For the text-containing cell, return its midpoint in [x, y] coordinate format. 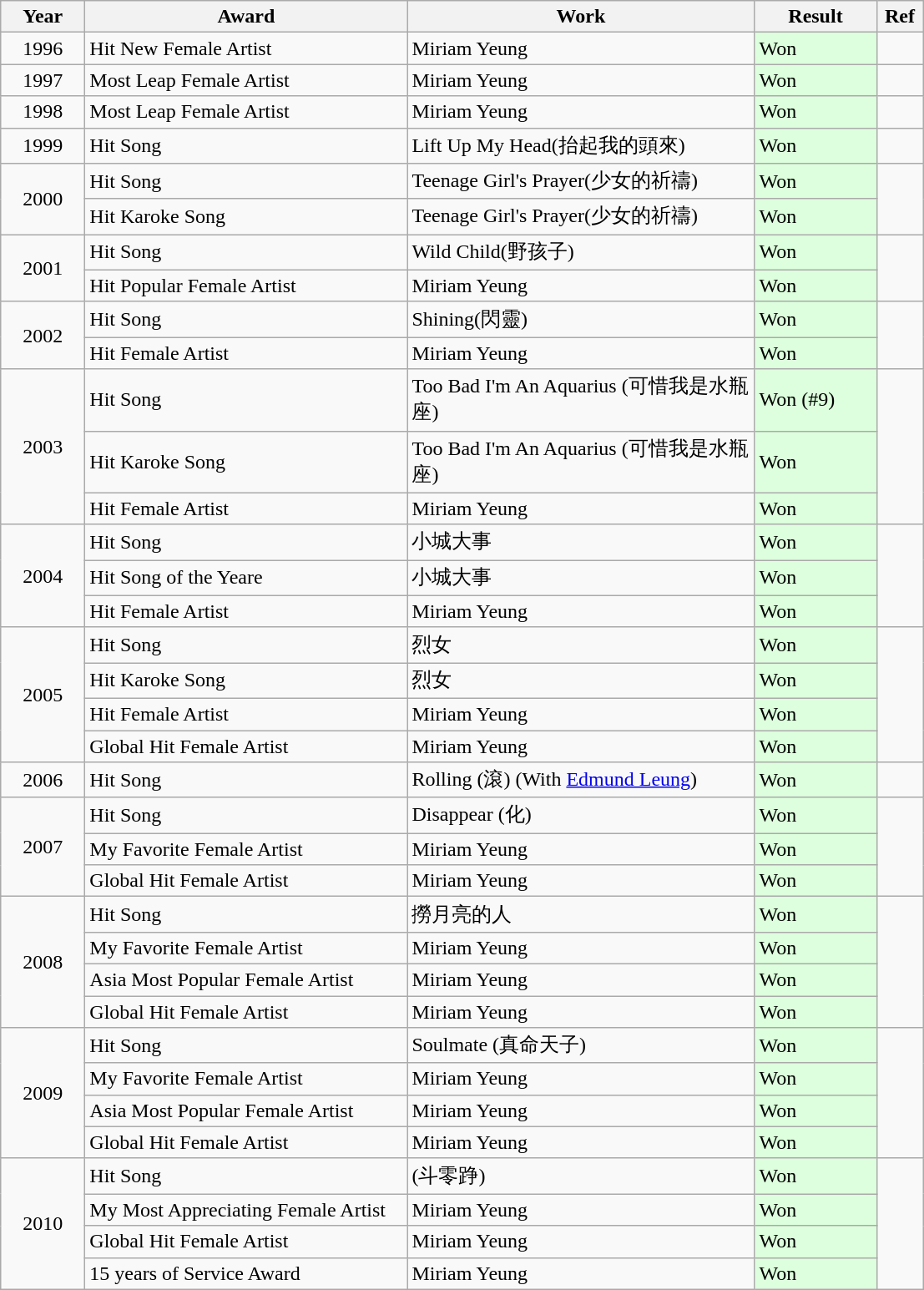
15 years of Service Award [246, 1273]
Award [246, 17]
2002 [43, 336]
Result [815, 17]
Disappear (化) [581, 815]
Hit Popular Female Artist [246, 286]
Soulmate (真命天子) [581, 1045]
2003 [43, 447]
1997 [43, 80]
1996 [43, 48]
Work [581, 17]
Hit New Female Artist [246, 48]
2001 [43, 269]
2010 [43, 1224]
1999 [43, 145]
Year [43, 17]
2009 [43, 1094]
2008 [43, 962]
My Most Appreciating Female Artist [246, 1210]
Won (#9) [815, 400]
2000 [43, 199]
2006 [43, 780]
(斗零踭) [581, 1176]
Ref [900, 17]
撈月亮的人 [581, 915]
2007 [43, 847]
2005 [43, 695]
2004 [43, 576]
Rolling (滾) (With Edmund Leung) [581, 780]
1998 [43, 112]
Hit Song of the Yeare [246, 578]
Lift Up My Head(抬起我的頭來) [581, 145]
Shining(閃靈) [581, 319]
Wild Child(野孩子) [581, 252]
